Detect which cell encompasses the target text, then output its (X, Y) center coordinate. 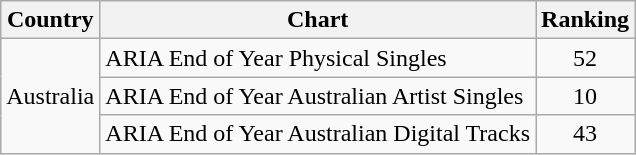
ARIA End of Year Australian Digital Tracks (318, 134)
10 (586, 96)
Ranking (586, 20)
43 (586, 134)
Australia (50, 96)
ARIA End of Year Physical Singles (318, 58)
Chart (318, 20)
Country (50, 20)
ARIA End of Year Australian Artist Singles (318, 96)
52 (586, 58)
